From the cell containing the given text, extract its center point as [X, Y] coordinate. 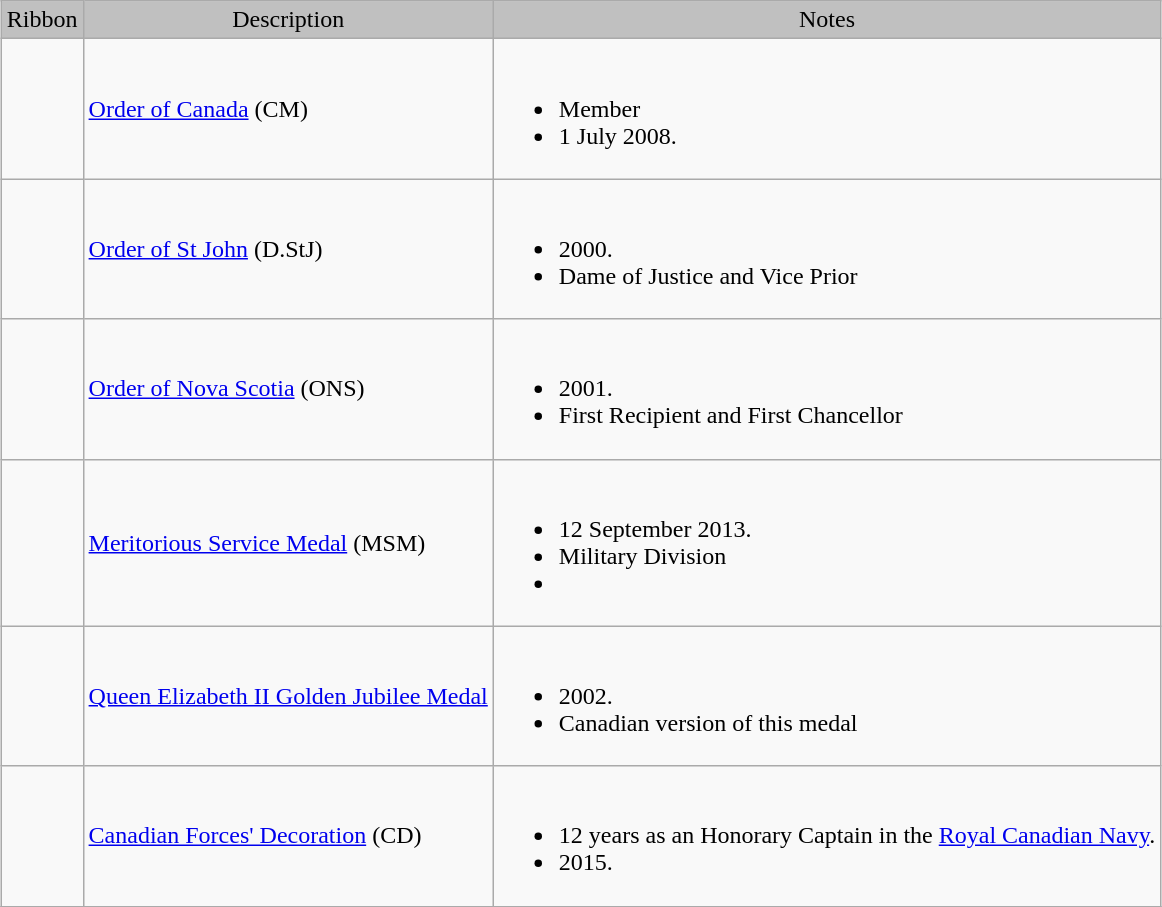
2000.Dame of Justice and Vice Prior [826, 249]
Canadian Forces' Decoration (CD) [288, 836]
Meritorious Service Medal (MSM) [288, 542]
12 years as an Honorary Captain in the Royal Canadian Navy.2015. [826, 836]
Queen Elizabeth II Golden Jubilee Medal [288, 696]
Member1 July 2008. [826, 109]
Description [288, 20]
Notes [826, 20]
Order of Canada (CM) [288, 109]
2001.First Recipient and First Chancellor [826, 389]
Order of St John (D.StJ) [288, 249]
Ribbon [42, 20]
Order of Nova Scotia (ONS) [288, 389]
2002.Canadian version of this medal [826, 696]
12 September 2013.Military Division [826, 542]
